Detect which cell encompasses the target text, then output its (x, y) center coordinate. 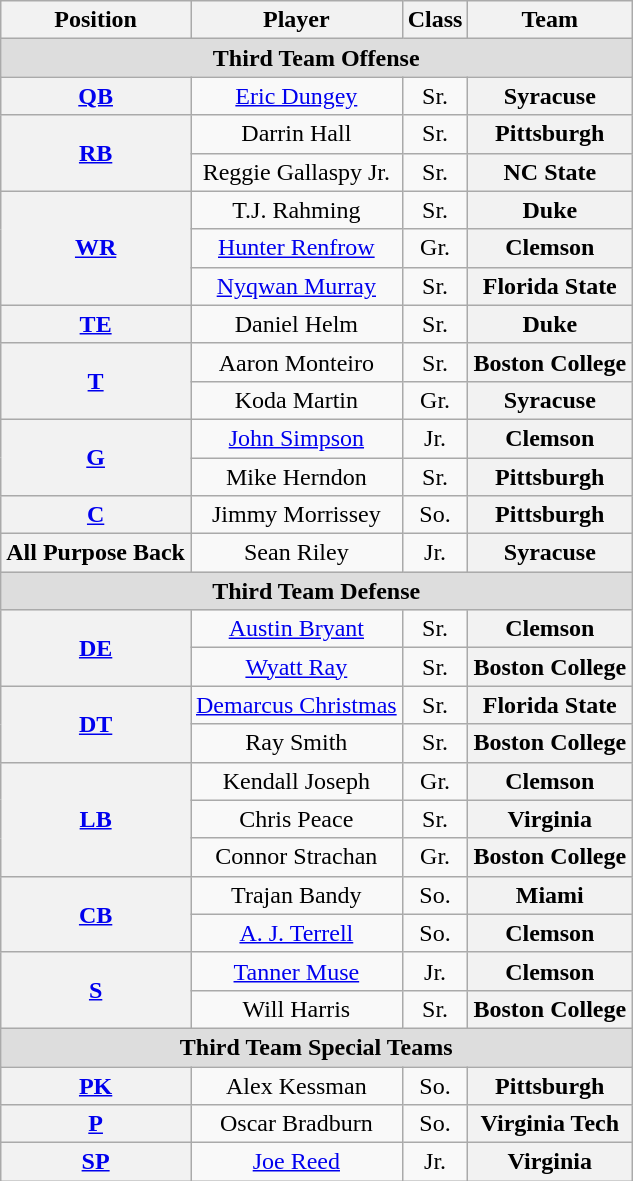
Demarcus Christmas (296, 705)
John Simpson (296, 438)
Daniel Helm (296, 324)
PK (96, 1085)
Koda Martin (296, 400)
Wyatt Ray (296, 667)
DT (96, 724)
NC State (550, 172)
Third Team Offense (316, 58)
Mike Herndon (296, 477)
Oscar Bradburn (296, 1124)
SP (96, 1162)
Team (550, 20)
P (96, 1124)
Miami (550, 895)
Third Team Special Teams (316, 1047)
Position (96, 20)
QB (96, 96)
Austin Bryant (296, 629)
G (96, 457)
Will Harris (296, 1009)
TE (96, 324)
Darrin Hall (296, 134)
Joe Reed (296, 1162)
LB (96, 819)
Chris Peace (296, 819)
Reggie Gallaspy Jr. (296, 172)
Aaron Monteiro (296, 362)
Virginia Tech (550, 1124)
RB (96, 153)
Kendall Joseph (296, 781)
Trajan Bandy (296, 895)
DE (96, 648)
All Purpose Back (96, 553)
WR (96, 248)
Tanner Muse (296, 971)
S (96, 990)
T (96, 381)
Class (435, 20)
Third Team Defense (316, 591)
Eric Dungey (296, 96)
Alex Kessman (296, 1085)
A. J. Terrell (296, 933)
Sean Riley (296, 553)
Connor Strachan (296, 857)
Jimmy Morrissey (296, 515)
C (96, 515)
CB (96, 914)
T.J. Rahming (296, 210)
Ray Smith (296, 743)
Nyqwan Murray (296, 286)
Player (296, 20)
Hunter Renfrow (296, 248)
